Pinpoint the cell where the given text exists, returning its (X, Y) midpoint coordinate. 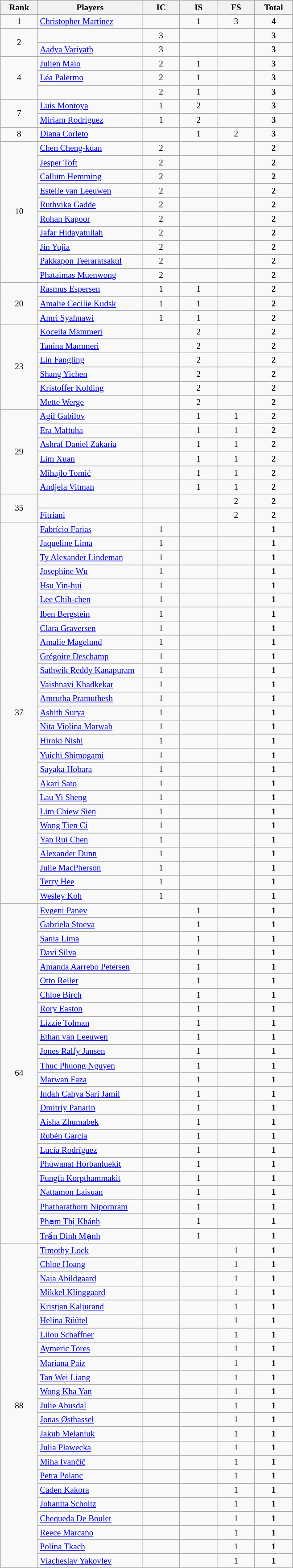
Lim Chiew Sien (90, 812)
Amrutha Pramuthesh (90, 699)
23 (19, 367)
Fabrício Farias (90, 529)
Christopher Martínez (90, 21)
Dmitriy Panarin (90, 1108)
20 (19, 303)
Thuc Phuong Nguyen (90, 1066)
Iben Bergstein (90, 614)
Timothy Lock (90, 1250)
Rory Easton (90, 1009)
Caden Kakora (90, 1490)
Helina Rüütel (90, 1321)
Kristoffer Kolding (90, 388)
Callum Hemming (90, 177)
Lee Chih-chen (90, 600)
Jones Ralfy Jansen (90, 1052)
Miha Ivančič (90, 1462)
Amri Syahnawi (90, 318)
Jin Yujia (90, 247)
Marwan Faza (90, 1080)
Chloe Hoang (90, 1265)
Amanda Aarrebo Petersen (90, 967)
Lau Yi Sheng (90, 797)
Wong Kha Yan (90, 1391)
Lim Xuan (90, 459)
Amalie Cecilie Kudsk (90, 304)
Lizzie Tolman (90, 1023)
Alexander Dunn (90, 854)
Amalie Magelund (90, 642)
Naja Abildgaard (90, 1279)
Josephine Wu (90, 572)
Phạm Thị Khánh (90, 1221)
Indah Cahya Sari Jamil (90, 1094)
Kristjan Kaljurand (90, 1307)
Hsu Yin-hui (90, 586)
Yuichi Shimogami (90, 755)
Wong Tien Ci (90, 826)
37 (19, 713)
Davi Silva (90, 953)
7 (19, 113)
Koceila Mammeri (90, 332)
Phataimas Muenwong (90, 276)
Phuwanat Horbanluekit (90, 1164)
Shang Yichen (90, 374)
Mariana Paiz (90, 1363)
Aadya Variyath (90, 50)
10 (19, 212)
Trần Đình Mạnh (90, 1236)
Fitriani (90, 516)
Rohan Kapoor (90, 219)
Tanina Mammeri (90, 346)
Sania Lima (90, 939)
Jakub Melaniuk (90, 1434)
Mette Werge (90, 402)
Chen Cheng-kuan (90, 149)
Terry Hee (90, 882)
Julien Maio (90, 64)
Mikkel Klinggaard (90, 1293)
Polina Tkach (90, 1547)
Players (90, 8)
Total (273, 8)
Rasmus Espersen (90, 289)
Léa Palermo (90, 78)
Jafar Hidayatullah (90, 233)
Julia Pławecka (90, 1448)
Julie Abusdal (90, 1406)
Reece Marcano (90, 1533)
Wesley Koh (90, 896)
Agil Gabilov (90, 417)
IC (161, 8)
Ty Alexander Lindeman (90, 558)
Phatharathorn Nipornram (90, 1207)
Clara Graversen (90, 628)
Vaishnavi Khadkekar (90, 685)
Lucía Rodríguez (90, 1150)
Aisha Zhumabek (90, 1122)
Gabriela Stoeva (90, 924)
Grégoire Deschamp (90, 656)
Jonas Østhassel (90, 1420)
Rubén García (90, 1136)
Nita Violina Marwah (90, 727)
Yap Rui Chen (90, 840)
Ethan van Leeuwen (90, 1037)
Evgeni Panev (90, 911)
Era Maftuha (90, 431)
Johanita Scholtz (90, 1504)
FS (236, 8)
Jaqueline Lima (90, 544)
8 (19, 134)
Sayaka Hobara (90, 769)
Otto Reiler (90, 981)
Jesper Toft (90, 163)
Estelle van Leeuwen (90, 191)
Lin Fangling (90, 360)
Sathwik Reddy Kanapuram (90, 671)
29 (19, 452)
Diana Corleto (90, 134)
Mihajlo Tomić (90, 473)
Miriam Rodríguez (90, 120)
Luis Montoya (90, 106)
Nattamon Laisuan (90, 1193)
Lilou Schaffner (90, 1335)
Tan Wei Liang (90, 1378)
Pakkapon Teeraratsakul (90, 261)
Julie MacPherson (90, 868)
IS (198, 8)
Andjela Vitman (90, 487)
Hiroki Nishi (90, 741)
Viacheslav Yakovlev (90, 1561)
Aymeric Tores (90, 1349)
88 (19, 1406)
Chequeda De Boulet (90, 1518)
Chloe Birch (90, 995)
Petra Polanc (90, 1476)
Ashraf Daniel Zakaria (90, 445)
Rank (19, 8)
35 (19, 508)
Akari Sato (90, 784)
Ruthvika Gadde (90, 205)
Fungfa Korpthammakit (90, 1179)
Ashith Surya (90, 713)
64 (19, 1073)
